Extract the (x, y) coordinate from the center of the cell holding the provided text.  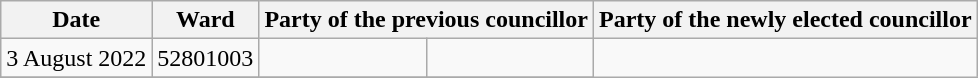
Party of the newly elected councillor (785, 20)
52801003 (206, 58)
Party of the previous councillor (426, 20)
Ward (206, 20)
3 August 2022 (76, 58)
Date (76, 20)
